Return [x, y] of the center of cell containing provided text 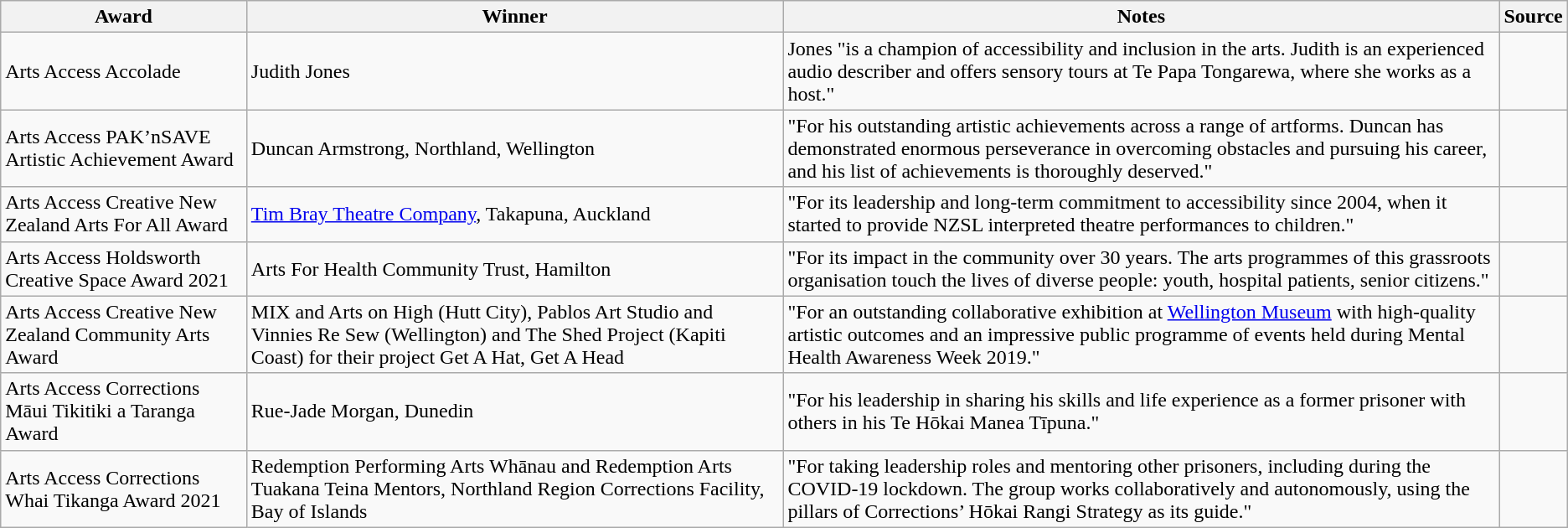
Arts For Health Community Trust, Hamilton [514, 268]
Arts Access Corrections Whai Tikanga Award 2021 [124, 489]
Judith Jones [514, 71]
Arts Access Creative New Zealand Community Arts Award [124, 334]
Arts Access PAK’nSAVE Artistic Achievement Award [124, 148]
Arts Access Creative New Zealand Arts For All Award [124, 215]
Arts Access Holdsworth Creative Space Award 2021 [124, 268]
"For his leadership in sharing his skills and life experience as a former prisoner with others in his Te Hōkai Manea Tīpuna." [1141, 412]
Notes [1141, 17]
Rue-Jade Morgan, Dunedin [514, 412]
Source [1533, 17]
Award [124, 17]
Duncan Armstrong, Northland, Wellington [514, 148]
Winner [514, 17]
Tim Bray Theatre Company, Takapuna, Auckland [514, 215]
Arts Access Corrections Māui Tikitiki a Taranga Award [124, 412]
Arts Access Accolade [124, 71]
Redemption Performing Arts Whānau and Redemption Arts Tuakana Teina Mentors, Northland Region Corrections Facility, Bay of Islands [514, 489]
